Determine the (x, y) coordinate at the center of the cell enclosing the given text.  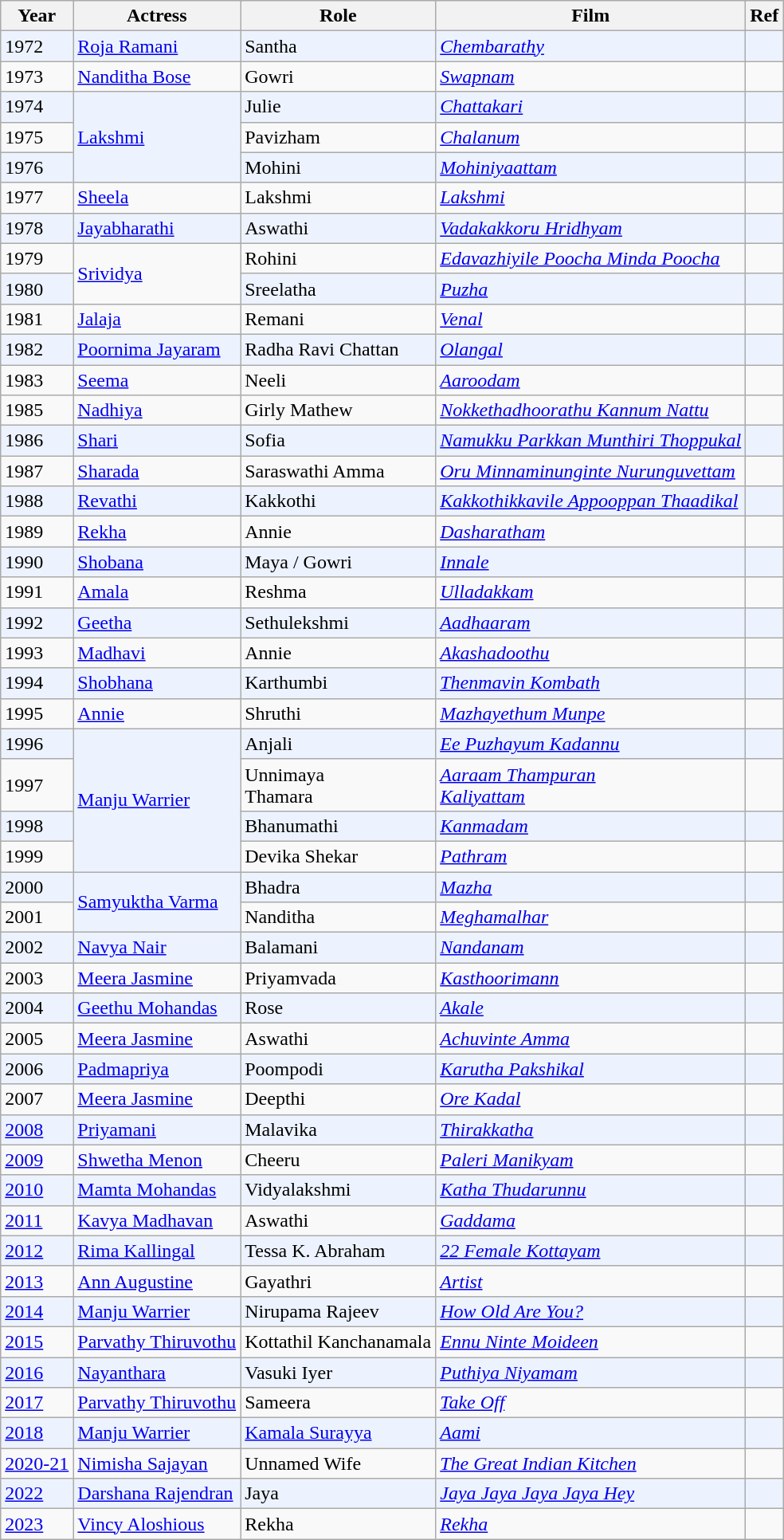
Mohini (338, 167)
Amala (157, 592)
Mazha (591, 887)
Thenmavin Kombath (591, 683)
Namukku Parkkan Munthiri Thoppukal (591, 441)
Dasharatham (591, 532)
Aami (591, 1433)
Saraswathi Amma (338, 471)
Unnimaya Thamara (338, 784)
Take Off (591, 1403)
Jalaja (157, 319)
Gowri (338, 77)
Thirakkatha (591, 1129)
1987 (37, 471)
How Old Are You? (591, 1311)
Kavya Madhavan (157, 1220)
Mamta Mohandas (157, 1190)
Sethulekshmi (338, 623)
Sofia (338, 441)
2014 (37, 1311)
1996 (37, 744)
Vadakakkoru Hridhyam (591, 228)
Shwetha Menon (157, 1160)
Remani (338, 319)
Ee Puzhayum Kadannu (591, 744)
Puthiya Niyamam (591, 1372)
Unnamed Wife (338, 1463)
Srividya (157, 273)
Nandanam (591, 948)
Role (338, 16)
Vincy Aloshious (157, 1524)
Seema (157, 380)
2011 (37, 1220)
Nadhiya (157, 411)
1977 (37, 198)
Kottathil Kanchanamala (338, 1342)
Ulladakkam (591, 592)
1992 (37, 623)
Nokkethadhoorathu Kannum Nattu (591, 411)
2004 (37, 1008)
Jaya (338, 1494)
2001 (37, 917)
Shobhana (157, 683)
1973 (37, 77)
2005 (37, 1039)
Ore Kadal (591, 1099)
Ennu Ninte Moideen (591, 1342)
Shari (157, 441)
Pavizham (338, 137)
2022 (37, 1494)
Mazhayethum Munpe (591, 713)
1978 (37, 228)
1995 (37, 713)
Year (37, 16)
1982 (37, 349)
1999 (37, 856)
Ref (765, 16)
22 Female Kottayam (591, 1251)
Vasuki Iyer (338, 1372)
Radha Ravi Chattan (338, 349)
Nanditha (338, 917)
Gayathri (338, 1281)
Padmapriya (157, 1069)
Edavazhiyile Poocha Minda Poocha (591, 258)
Vidyalakshmi (338, 1190)
1988 (37, 501)
Devika Shekar (338, 856)
Paleri Manikyam (591, 1160)
Bhadra (338, 887)
Rima Kallingal (157, 1251)
Jayabharathi (157, 228)
Puzha (591, 289)
Nanditha Bose (157, 77)
Aaroodam (591, 380)
Cheeru (338, 1160)
Neeli (338, 380)
Kasthoorimann (591, 978)
1986 (37, 441)
Nayanthara (157, 1372)
Santha (338, 46)
1975 (37, 137)
Mohiniyaattam (591, 167)
Sreelatha (338, 289)
2013 (37, 1281)
Venal (591, 319)
1976 (37, 167)
1991 (37, 592)
Girly Mathew (338, 411)
2010 (37, 1190)
Actress (157, 16)
Chembarathy (591, 46)
Geetha (157, 623)
Jaya Jaya Jaya Jaya Hey (591, 1494)
Priyamvada (338, 978)
2007 (37, 1099)
Reshma (338, 592)
1997 (37, 784)
Tessa K. Abraham (338, 1251)
Pathram (591, 856)
Nimisha Sajayan (157, 1463)
1998 (37, 826)
Nirupama Rajeev (338, 1311)
Balamani (338, 948)
Julie (338, 107)
Kamala Surayya (338, 1433)
2016 (37, 1372)
Malavika (338, 1129)
2009 (37, 1160)
Rose (338, 1008)
Priyamani (157, 1129)
Oru Minnaminunginte Nurunguvettam (591, 471)
Shobana (157, 562)
Kakkothi (338, 501)
2015 (37, 1342)
Maya / Gowri (338, 562)
Aaraam Thampuran Kaliyattam (591, 784)
1972 (37, 46)
2002 (37, 948)
1985 (37, 411)
Kanmadam (591, 826)
Darshana Rajendran (157, 1494)
2017 (37, 1403)
Innale (591, 562)
Film (591, 16)
The Great Indian Kitchen (591, 1463)
2018 (37, 1433)
Roja Ramani (157, 46)
Meghamalhar (591, 917)
2008 (37, 1129)
Aadhaaram (591, 623)
Deepthi (338, 1099)
1983 (37, 380)
Samyuktha Varma (157, 902)
Sharada (157, 471)
Geethu Mohandas (157, 1008)
Rohini (338, 258)
Revathi (157, 501)
Poornima Jayaram (157, 349)
2003 (37, 978)
Anjali (338, 744)
Swapnam (591, 77)
2000 (37, 887)
1981 (37, 319)
1974 (37, 107)
Poompodi (338, 1069)
Karutha Pakshikal (591, 1069)
2023 (37, 1524)
Sheela (157, 198)
2020-21 (37, 1463)
Artist (591, 1281)
Chattakari (591, 107)
1989 (37, 532)
2012 (37, 1251)
Katha Thudarunnu (591, 1190)
Achuvinte Amma (591, 1039)
Bhanumathi (338, 826)
Akashadoothu (591, 653)
1979 (37, 258)
Kakkothikkavile Appooppan Thaadikal (591, 501)
Shruthi (338, 713)
Chalanum (591, 137)
Ann Augustine (157, 1281)
Madhavi (157, 653)
1994 (37, 683)
Sameera (338, 1403)
Gaddama (591, 1220)
1980 (37, 289)
1990 (37, 562)
Olangal (591, 349)
Akale (591, 1008)
2006 (37, 1069)
1993 (37, 653)
Karthumbi (338, 683)
Navya Nair (157, 948)
